Return the [X, Y] coordinate for the center point of the cell that contains the specified text.  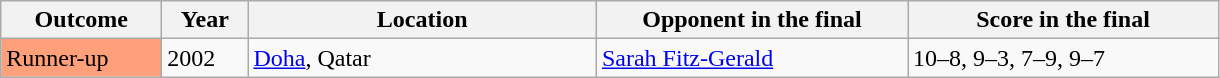
Year [205, 20]
2002 [205, 58]
Doha, Qatar [422, 58]
Sarah Fitz-Gerald [752, 58]
Outcome [82, 20]
Score in the final [1064, 20]
Opponent in the final [752, 20]
10–8, 9–3, 7–9, 9–7 [1064, 58]
Runner-up [82, 58]
Location [422, 20]
